Extract the (X, Y) coordinate from the center of the cell holding the provided text.  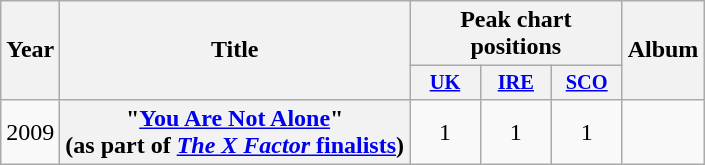
Album (663, 50)
SCO (586, 83)
IRE (516, 83)
Year (30, 50)
Title (235, 50)
"You Are Not Alone"(as part of The X Factor finalists) (235, 132)
UK (446, 83)
2009 (30, 132)
Peak chart positions (516, 34)
